Scan for the cell matching the given text and deliver its [x, y] coordinate at center. 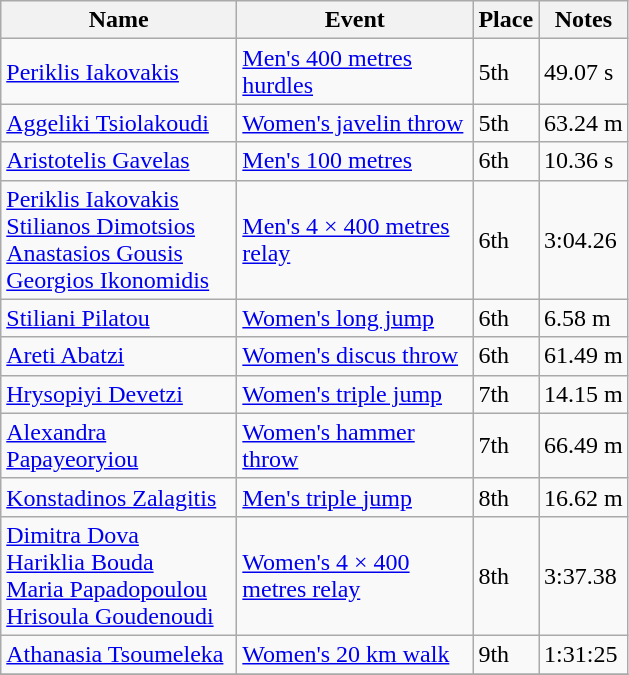
16.62 m [584, 497]
3:37.38 [584, 576]
49.07 s [584, 72]
Periklis Iakovakis [119, 72]
Periklis IakovakisStilianos DimotsiosAnastasios GousisGeorgios Ikonomidis [119, 240]
Aggeliki Tsiolakoudi [119, 123]
Women's 20 km walk [355, 654]
Aristotelis Gavelas [119, 161]
Women's hammer throw [355, 446]
Dimitra DovaHariklia BoudaMaria PapadopoulouHrisoula Goudenoudi [119, 576]
6.58 m [584, 318]
61.49 m [584, 356]
Men's 100 metres [355, 161]
Athanasia Tsoumeleka [119, 654]
Notes [584, 20]
Men's 400 metres hurdles [355, 72]
Stiliani Pilatou [119, 318]
Place [506, 20]
3:04.26 [584, 240]
63.24 m [584, 123]
Hrysopiyi Devetzi [119, 394]
Men's triple jump [355, 497]
Name [119, 20]
14.15 m [584, 394]
Event [355, 20]
Areti Abatzi [119, 356]
1:31:25 [584, 654]
Women's javelin throw [355, 123]
Women's 4 × 400 metres relay [355, 576]
66.49 m [584, 446]
Women's long jump [355, 318]
9th [506, 654]
Konstadinos Zalagitis [119, 497]
Women's discus throw [355, 356]
Women's triple jump [355, 394]
10.36 s [584, 161]
Alexandra Papayeoryiou [119, 446]
Men's 4 × 400 metres relay [355, 240]
